Determine the (X, Y) coordinate at the center of the cell enclosing the given text.  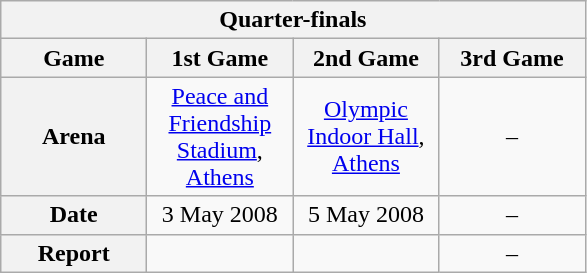
Arena (74, 136)
Olympic Indoor Hall, Athens (366, 136)
Report (74, 253)
Peace and Friendship Stadium, Athens (220, 136)
Date (74, 215)
3rd Game (512, 58)
3 May 2008 (220, 215)
Quarter-finals (293, 20)
Game (74, 58)
1st Game (220, 58)
5 May 2008 (366, 215)
2nd Game (366, 58)
